Return the (X, Y) coordinate for the center point of the cell that contains the specified text.  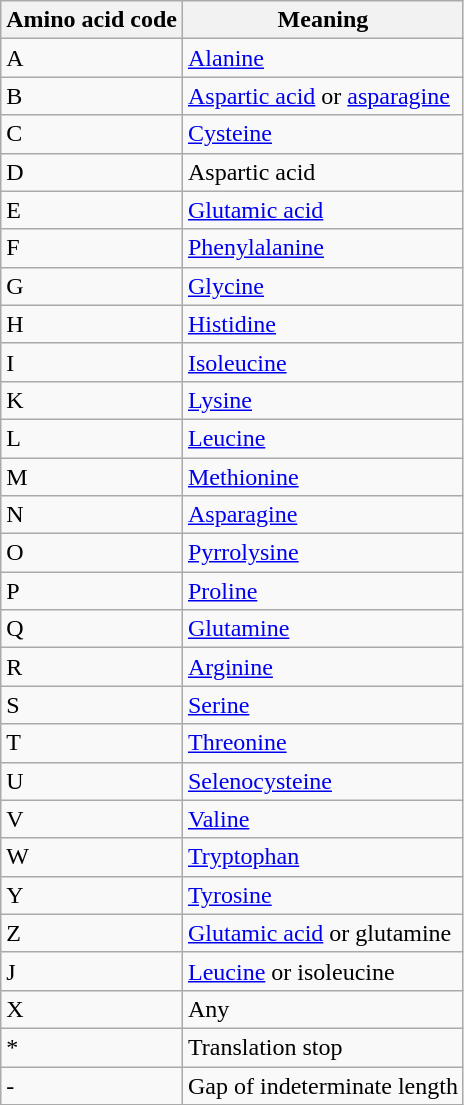
Selenocysteine (322, 781)
Gap of indeterminate length (322, 1085)
Alanine (322, 58)
S (92, 705)
K (92, 400)
Tyrosine (322, 895)
Tryptophan (322, 857)
Threonine (322, 743)
F (92, 248)
O (92, 553)
M (92, 477)
D (92, 172)
Asparagine (322, 515)
G (92, 286)
Serine (322, 705)
Meaning (322, 20)
Lysine (322, 400)
C (92, 134)
Arginine (322, 667)
Phenylalanine (322, 248)
B (92, 96)
Methionine (322, 477)
T (92, 743)
Aspartic acid or asparagine (322, 96)
Isoleucine (322, 362)
Histidine (322, 324)
I (92, 362)
Amino acid code (92, 20)
N (92, 515)
Glutamic acid or glutamine (322, 933)
R (92, 667)
A (92, 58)
Cysteine (322, 134)
Proline (322, 591)
X (92, 1009)
Leucine or isoleucine (322, 971)
* (92, 1047)
Valine (322, 819)
Leucine (322, 438)
P (92, 591)
Z (92, 933)
E (92, 210)
Q (92, 629)
Glutamine (322, 629)
Any (322, 1009)
Aspartic acid (322, 172)
J (92, 971)
U (92, 781)
Y (92, 895)
Pyrrolysine (322, 553)
- (92, 1085)
Glutamic acid (322, 210)
Translation stop (322, 1047)
W (92, 857)
Glycine (322, 286)
H (92, 324)
V (92, 819)
L (92, 438)
